Determine the (X, Y) coordinate at the center of the cell enclosing the given text.  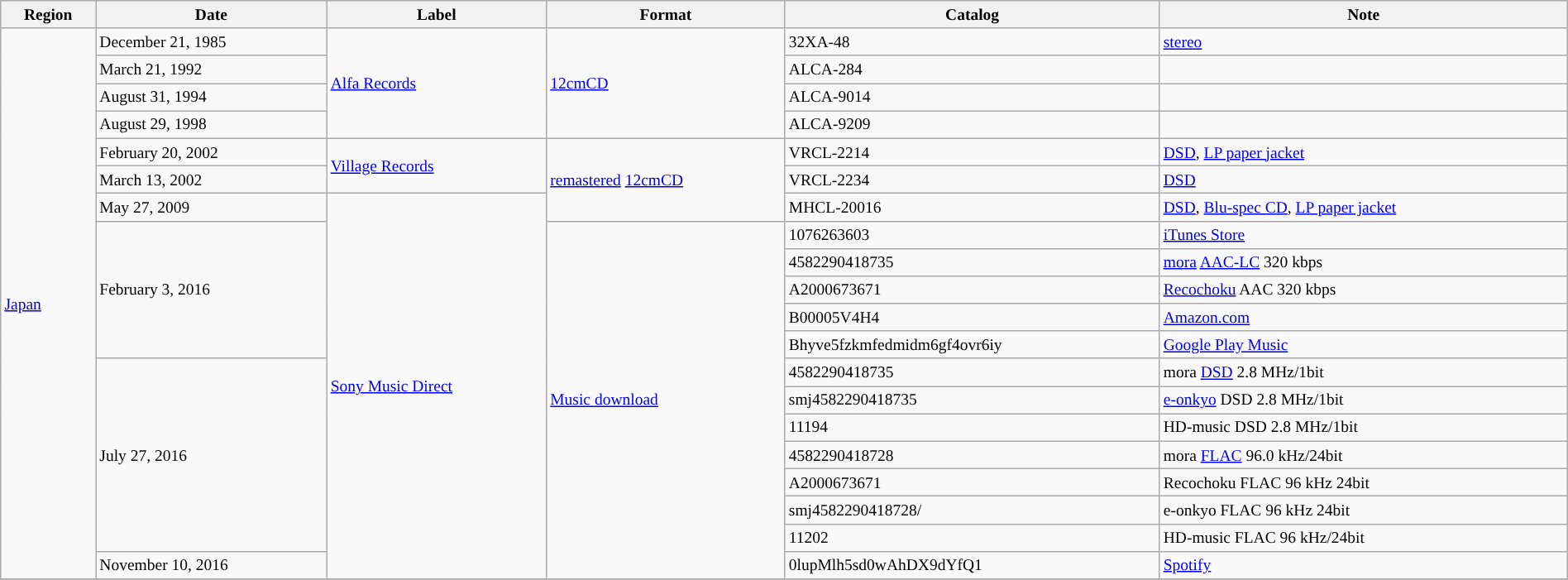
Format (667, 15)
Google Play Music (1363, 344)
e-onkyo FLAC 96 kHz 24bit (1363, 510)
February 20, 2002 (212, 152)
March 21, 1992 (212, 70)
ALCA-9014 (973, 98)
ALCA-284 (973, 70)
smj4582290418735 (973, 400)
MHCL-20016 (973, 207)
smj4582290418728/ (973, 510)
August 29, 1998 (212, 124)
Village Records (437, 165)
VRCL-2234 (973, 179)
Spotify (1363, 564)
VRCL-2214 (973, 152)
ALCA-9209 (973, 124)
HD-music FLAC 96 kHz/24bit (1363, 538)
Region (48, 15)
stereo (1363, 41)
March 13, 2002 (212, 179)
May 27, 2009 (212, 207)
Date (212, 15)
4582290418728 (973, 455)
Bhyve5fzkmfedmidm6gf4ovr6iy (973, 344)
0lupMlh5sd0wAhDX9dYfQ1 (973, 564)
12cmCD (667, 83)
Note (1363, 15)
Sony Music Direct (437, 386)
December 21, 1985 (212, 41)
Alfa Records (437, 83)
32XA-48 (973, 41)
11202 (973, 538)
Music download (667, 400)
February 3, 2016 (212, 290)
iTunes Store (1363, 235)
November 10, 2016 (212, 564)
11194 (973, 427)
HD-music DSD 2.8 MHz/1bit (1363, 427)
Label (437, 15)
mora FLAC 96.0 kHz/24bit (1363, 455)
1076263603 (973, 235)
Japan (48, 304)
July 27, 2016 (212, 455)
Catalog (973, 15)
mora DSD 2.8 MHz/1bit (1363, 372)
August 31, 1994 (212, 98)
DSD (1363, 179)
Recochoku AAC 320 kbps (1363, 290)
mora AAC-LC 320 kbps (1363, 261)
B00005V4H4 (973, 318)
Amazon.com (1363, 318)
Recochoku FLAC 96 kHz 24bit (1363, 483)
remastered 12cmCD (667, 180)
DSD, Blu-spec CD, LP paper jacket (1363, 207)
e-onkyo DSD 2.8 MHz/1bit (1363, 400)
DSD, LP paper jacket (1363, 152)
